From the cell containing the given text, extract its center point as [X, Y] coordinate. 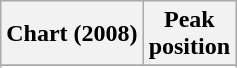
Peakposition [189, 34]
Chart (2008) [72, 34]
